Extract the (x, y) coordinate from the center of the cell holding the provided text.  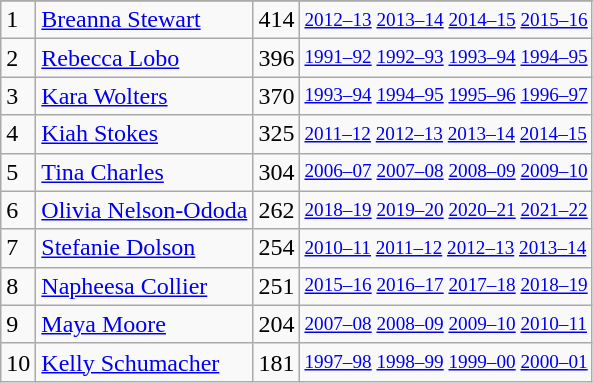
10 (18, 362)
Kiah Stokes (144, 134)
2012–13 2013–14 2014–15 2015–16 (446, 20)
181 (276, 362)
370 (276, 96)
1997–98 1998–99 1999–00 2000–01 (446, 362)
396 (276, 58)
2 (18, 58)
Kelly Schumacher (144, 362)
414 (276, 20)
Maya Moore (144, 324)
2010–11 2011–12 2012–13 2013–14 (446, 248)
Napheesa Collier (144, 286)
8 (18, 286)
304 (276, 172)
Stefanie Dolson (144, 248)
1991–92 1992–93 1993–94 1994–95 (446, 58)
3 (18, 96)
Kara Wolters (144, 96)
2015–16 2016–17 2017–18 2018–19 (446, 286)
254 (276, 248)
2006–07 2007–08 2008–09 2009–10 (446, 172)
2007–08 2008–09 2009–10 2010–11 (446, 324)
1993–94 1994–95 1995–96 1996–97 (446, 96)
Olivia Nelson-Ododa (144, 210)
Rebecca Lobo (144, 58)
Tina Charles (144, 172)
2011–12 2012–13 2013–14 2014–15 (446, 134)
2018–19 2019–20 2020–21 2021–22 (446, 210)
204 (276, 324)
7 (18, 248)
251 (276, 286)
Breanna Stewart (144, 20)
1 (18, 20)
262 (276, 210)
325 (276, 134)
6 (18, 210)
9 (18, 324)
4 (18, 134)
5 (18, 172)
